From the cell containing the given text, extract its center point as [X, Y] coordinate. 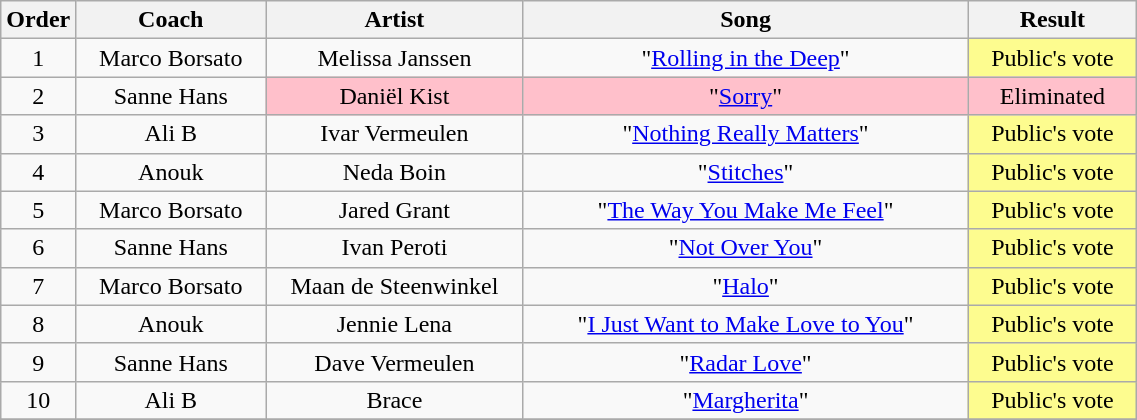
Order [38, 20]
8 [38, 324]
Melissa Janssen [394, 58]
Coach [171, 20]
4 [38, 172]
"Rolling in the Deep" [746, 58]
Maan de Steenwinkel [394, 286]
"Margherita" [746, 400]
7 [38, 286]
"The Way You Make Me Feel" [746, 210]
1 [38, 58]
Dave Vermeulen [394, 362]
Song [746, 20]
Ivar Vermeulen [394, 134]
Jennie Lena [394, 324]
Result [1052, 20]
Brace [394, 400]
"Halo" [746, 286]
6 [38, 248]
5 [38, 210]
10 [38, 400]
"Radar Love" [746, 362]
Jared Grant [394, 210]
"Sorry" [746, 96]
Eliminated [1052, 96]
"Stitches" [746, 172]
Daniël Kist [394, 96]
9 [38, 362]
"Not Over You" [746, 248]
2 [38, 96]
Ivan Peroti [394, 248]
"Nothing Really Matters" [746, 134]
Artist [394, 20]
Neda Boin [394, 172]
"I Just Want to Make Love to You" [746, 324]
3 [38, 134]
